Determine the [x, y] coordinate at the center of the cell enclosing the given text.  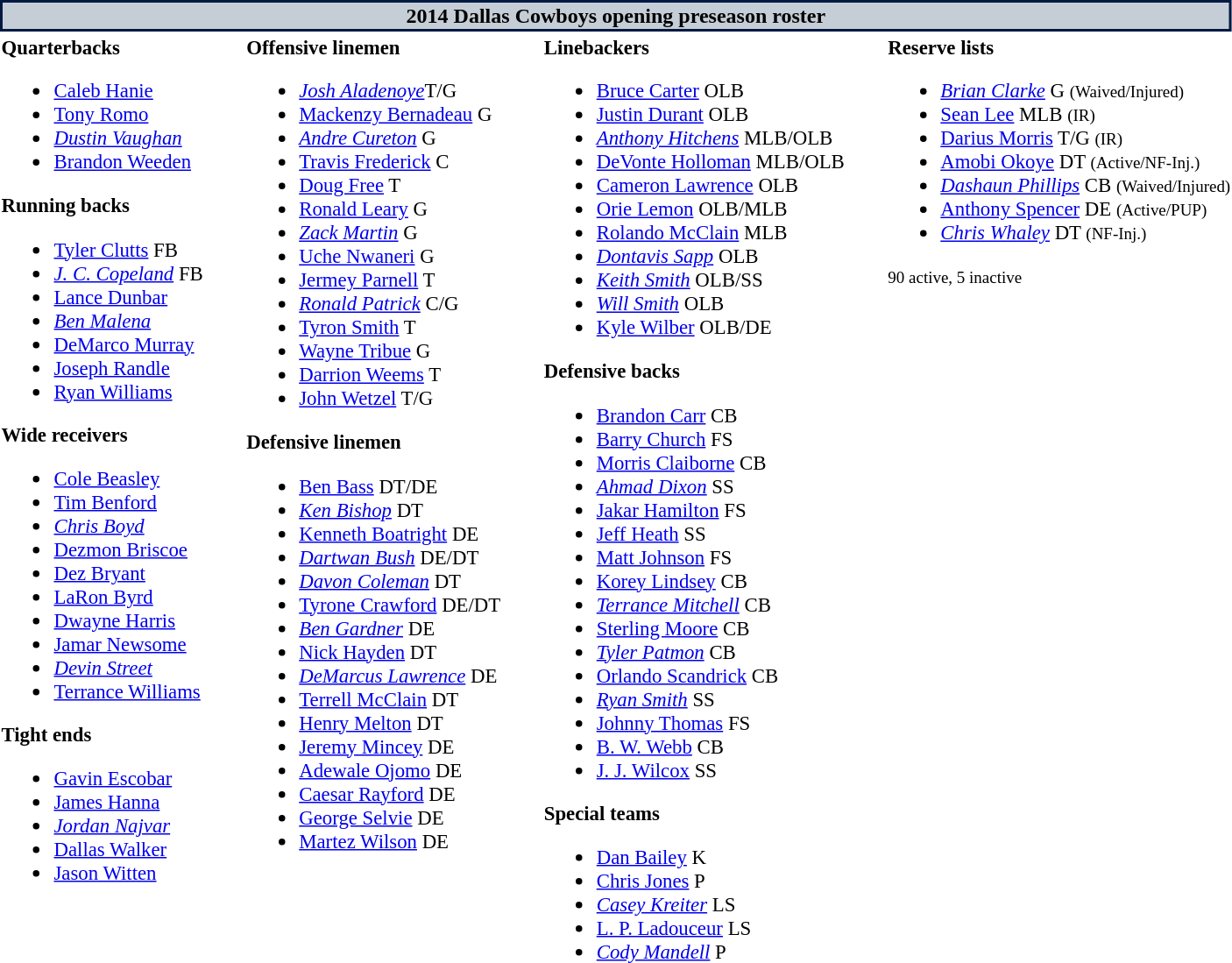
2014 Dallas Cowboys opening preseason roster [616, 16]
